Return the [X, Y] coordinate for the center point of the cell that contains the specified text.  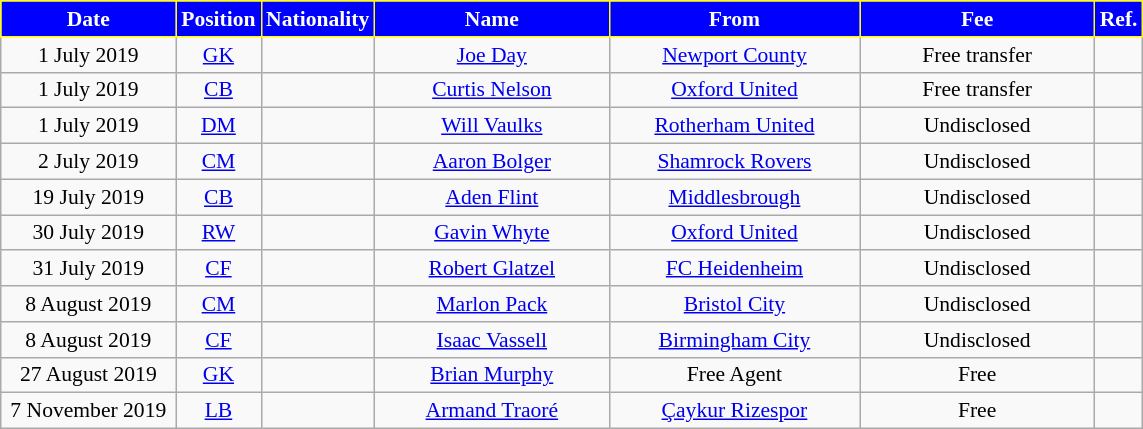
Joe Day [492, 55]
Gavin Whyte [492, 233]
Name [492, 19]
Free Agent [734, 375]
Brian Murphy [492, 375]
Rotherham United [734, 126]
Position [218, 19]
FC Heidenheim [734, 269]
31 July 2019 [88, 269]
Birmingham City [734, 340]
Shamrock Rovers [734, 162]
Çaykur Rizespor [734, 411]
Newport County [734, 55]
RW [218, 233]
Robert Glatzel [492, 269]
30 July 2019 [88, 233]
Bristol City [734, 304]
27 August 2019 [88, 375]
19 July 2019 [88, 197]
Fee [978, 19]
Middlesbrough [734, 197]
2 July 2019 [88, 162]
Aaron Bolger [492, 162]
Marlon Pack [492, 304]
Nationality [318, 19]
Ref. [1119, 19]
7 November 2019 [88, 411]
Armand Traoré [492, 411]
Curtis Nelson [492, 90]
LB [218, 411]
Aden Flint [492, 197]
From [734, 19]
Will Vaulks [492, 126]
Isaac Vassell [492, 340]
DM [218, 126]
Date [88, 19]
